Output the (X, Y) coordinate of the center of the cell containing the given text.  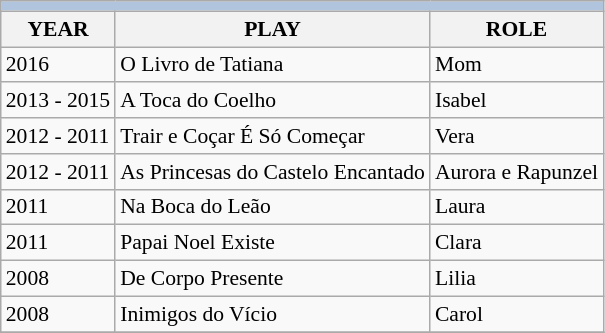
Mom (516, 65)
De Corpo Presente (272, 279)
Inimigos do Vício (272, 314)
Aurora e Rapunzel (516, 172)
Papai Noel Existe (272, 243)
As Princesas do Castelo Encantado (272, 172)
Lilia (516, 279)
Vera (516, 136)
2013 - 2015 (58, 101)
Clara (516, 243)
PLAY (272, 29)
2016 (58, 65)
Trair e Coçar É Só Começar (272, 136)
Na Boca do Leão (272, 207)
A Toca do Coelho (272, 101)
O Livro de Tatiana (272, 65)
ROLE (516, 29)
Isabel (516, 101)
Laura (516, 207)
YEAR (58, 29)
Carol (516, 314)
